Capture the cell that displays the provided text and extract its [X, Y] central coordinate. 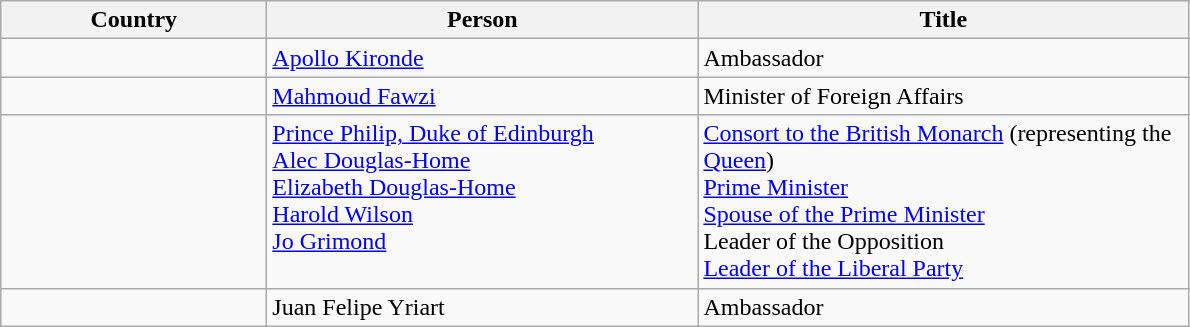
Consort to the British Monarch (representing the Queen)Prime MinisterSpouse of the Prime MinisterLeader of the OppositionLeader of the Liberal Party [944, 202]
Juan Felipe Yriart [482, 307]
Person [482, 20]
Mahmoud Fawzi [482, 96]
Country [134, 20]
Apollo Kironde [482, 58]
Title [944, 20]
Minister of Foreign Affairs [944, 96]
Prince Philip, Duke of EdinburghAlec Douglas-HomeElizabeth Douglas-HomeHarold WilsonJo Grimond [482, 202]
